Detect which cell encompasses the target text, then output its (x, y) center coordinate. 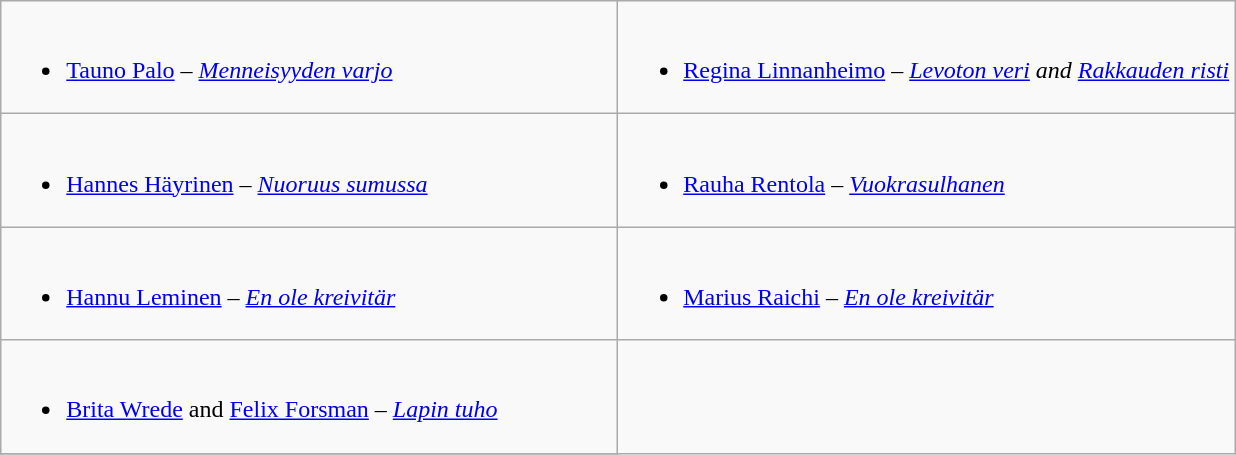
Hannes Häyrinen – Nuoruus sumussa (310, 170)
Rauha Rentola – Vuokrasulhanen (926, 170)
Regina Linnanheimo – Levoton veri and Rakkauden risti (926, 58)
Brita Wrede and Felix Forsman – Lapin tuho (310, 396)
Marius Raichi – En ole kreivitär (926, 284)
Tauno Palo – Menneisyyden varjo (310, 58)
Hannu Leminen – En ole kreivitär (310, 284)
